Determine the (X, Y) coordinate at the center of the cell enclosing the given text.  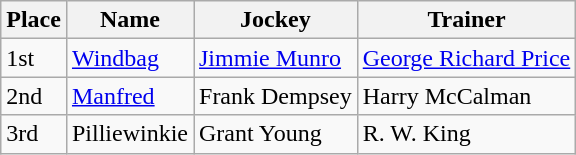
2nd (34, 96)
Manfred (130, 96)
1st (34, 58)
Jockey (276, 20)
R. W. King (466, 134)
George Richard Price (466, 58)
Frank Dempsey (276, 96)
Harry McCalman (466, 96)
Jimmie Munro (276, 58)
Windbag (130, 58)
Grant Young (276, 134)
3rd (34, 134)
Place (34, 20)
Pilliewinkie (130, 134)
Name (130, 20)
Trainer (466, 20)
